Detect which cell encompasses the target text, then output its (X, Y) center coordinate. 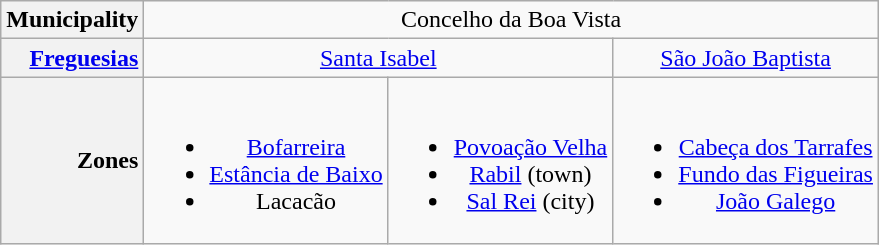
Freguesias (72, 58)
Povoação VelhaRabil (town)Sal Rei (city) (500, 160)
Santa Isabel (378, 58)
Municipality (72, 20)
Concelho da Boa Vista (512, 20)
Cabeça dos TarrafesFundo das FigueirasJoão Galego (746, 160)
BofarreiraEstância de BaixoLacacão (266, 160)
Zones (72, 160)
São João Baptista (746, 58)
